Identify which cell holds the provided text, then report its [X, Y] central coordinate. 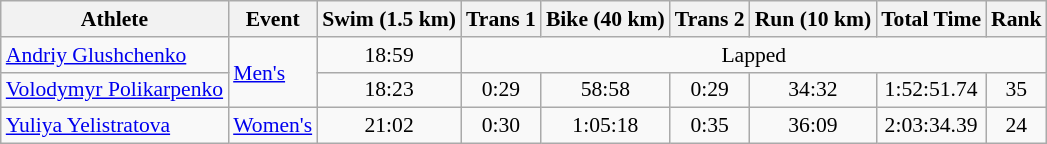
0:30 [501, 126]
Swim (1.5 km) [389, 19]
Women's [272, 126]
Rank [1016, 19]
34:32 [813, 90]
Trans 2 [710, 19]
Lapped [754, 55]
0:35 [710, 126]
18:23 [389, 90]
21:02 [389, 126]
24 [1016, 126]
1:52:51.74 [931, 90]
58:58 [606, 90]
36:09 [813, 126]
Athlete [114, 19]
Event [272, 19]
35 [1016, 90]
Bike (40 km) [606, 19]
Andriy Glushchenko [114, 55]
Run (10 km) [813, 19]
Trans 1 [501, 19]
Volodymyr Polikarpenko [114, 90]
Yuliya Yelistratova [114, 126]
2:03:34.39 [931, 126]
Men's [272, 72]
18:59 [389, 55]
1:05:18 [606, 126]
Total Time [931, 19]
